Detect which cell encompasses the target text, then output its (x, y) center coordinate. 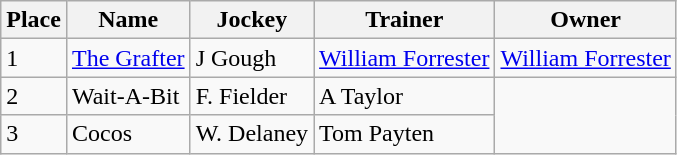
Wait-A-Bit (128, 96)
W. Delaney (252, 134)
1 (34, 58)
Cocos (128, 134)
Tom Payten (404, 134)
Jockey (252, 20)
Trainer (404, 20)
Place (34, 20)
F. Fielder (252, 96)
2 (34, 96)
Name (128, 20)
J Gough (252, 58)
The Grafter (128, 58)
3 (34, 134)
Owner (586, 20)
A Taylor (404, 96)
